Determine the (x, y) coordinate at the center of the cell enclosing the given text.  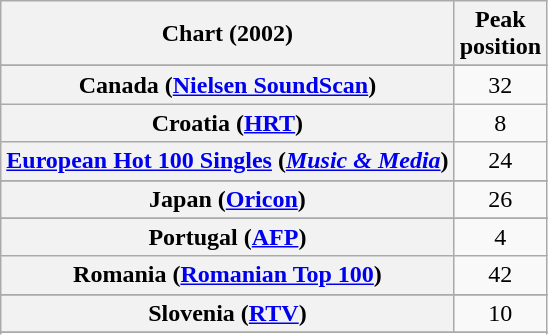
Romania (Romanian Top 100) (228, 275)
Japan (Oricon) (228, 199)
Portugal (AFP) (228, 237)
Peakposition (500, 34)
Chart (2002) (228, 34)
8 (500, 123)
32 (500, 85)
Canada (Nielsen SoundScan) (228, 85)
European Hot 100 Singles (Music & Media) (228, 161)
Slovenia (RTV) (228, 313)
24 (500, 161)
10 (500, 313)
26 (500, 199)
4 (500, 237)
Croatia (HRT) (228, 123)
42 (500, 275)
